For the text-containing cell, return its midpoint in (X, Y) coordinate format. 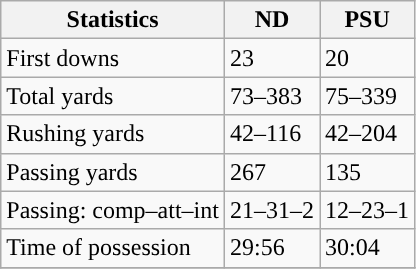
42–204 (368, 134)
Statistics (113, 20)
ND (272, 20)
First downs (113, 58)
23 (272, 58)
20 (368, 58)
Total yards (113, 96)
Passing: comp–att–int (113, 210)
135 (368, 172)
12–23–1 (368, 210)
21–31–2 (272, 210)
Time of possession (113, 248)
Rushing yards (113, 134)
30:04 (368, 248)
PSU (368, 20)
29:56 (272, 248)
73–383 (272, 96)
267 (272, 172)
75–339 (368, 96)
Passing yards (113, 172)
42–116 (272, 134)
